Extract the (X, Y) coordinate from the center of the cell holding the provided text.  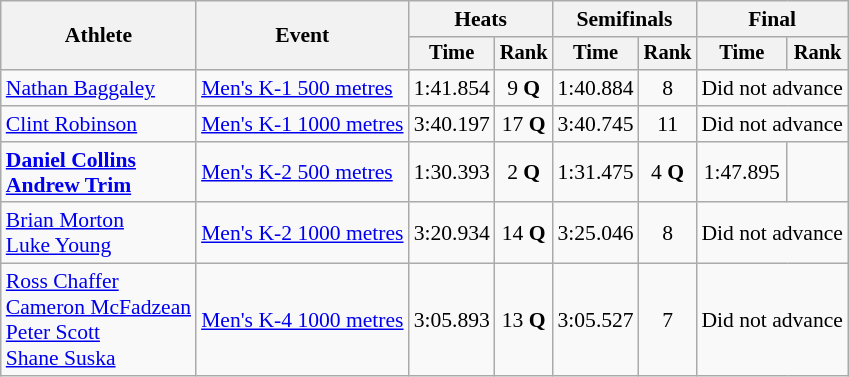
13 Q (524, 320)
Men's K-2 1000 metres (302, 234)
Brian Morton Luke Young (98, 234)
Nathan Baggaley (98, 88)
Men's K-1 1000 metres (302, 124)
2 Q (524, 172)
3:05.893 (452, 320)
Daniel Collins Andrew Trim (98, 172)
1:40.884 (595, 88)
3:20.934 (452, 234)
Men's K-4 1000 metres (302, 320)
1:31.475 (595, 172)
1:47.895 (742, 172)
Men's K-2 500 metres (302, 172)
1:41.854 (452, 88)
3:40.745 (595, 124)
3:05.527 (595, 320)
3:40.197 (452, 124)
Semifinals (624, 19)
Event (302, 36)
Men's K-1 500 metres (302, 88)
Clint Robinson (98, 124)
4 Q (668, 172)
11 (668, 124)
14 Q (524, 234)
7 (668, 320)
Athlete (98, 36)
Final (772, 19)
17 Q (524, 124)
1:30.393 (452, 172)
9 Q (524, 88)
Ross Chaffer Cameron McFadzean Peter Scott Shane Suska (98, 320)
3:25.046 (595, 234)
Heats (481, 19)
